Return (x, y) of the center of cell containing provided text 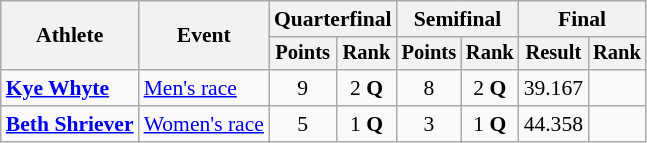
Beth Shriever (70, 124)
Quarterfinal (333, 19)
9 (302, 88)
39.167 (554, 88)
Men's race (204, 88)
Semifinal (458, 19)
8 (429, 88)
Result (554, 54)
3 (429, 124)
44.358 (554, 124)
Athlete (70, 36)
Women's race (204, 124)
Kye Whyte (70, 88)
Final (582, 19)
5 (302, 124)
Event (204, 36)
